Scan for the cell matching the given text and deliver its (x, y) coordinate at center. 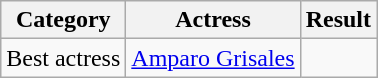
Actress (213, 20)
Result (338, 20)
Amparo Grisales (213, 58)
Best actress (64, 58)
Category (64, 20)
